Scan for the cell matching the given text and deliver its (x, y) coordinate at center. 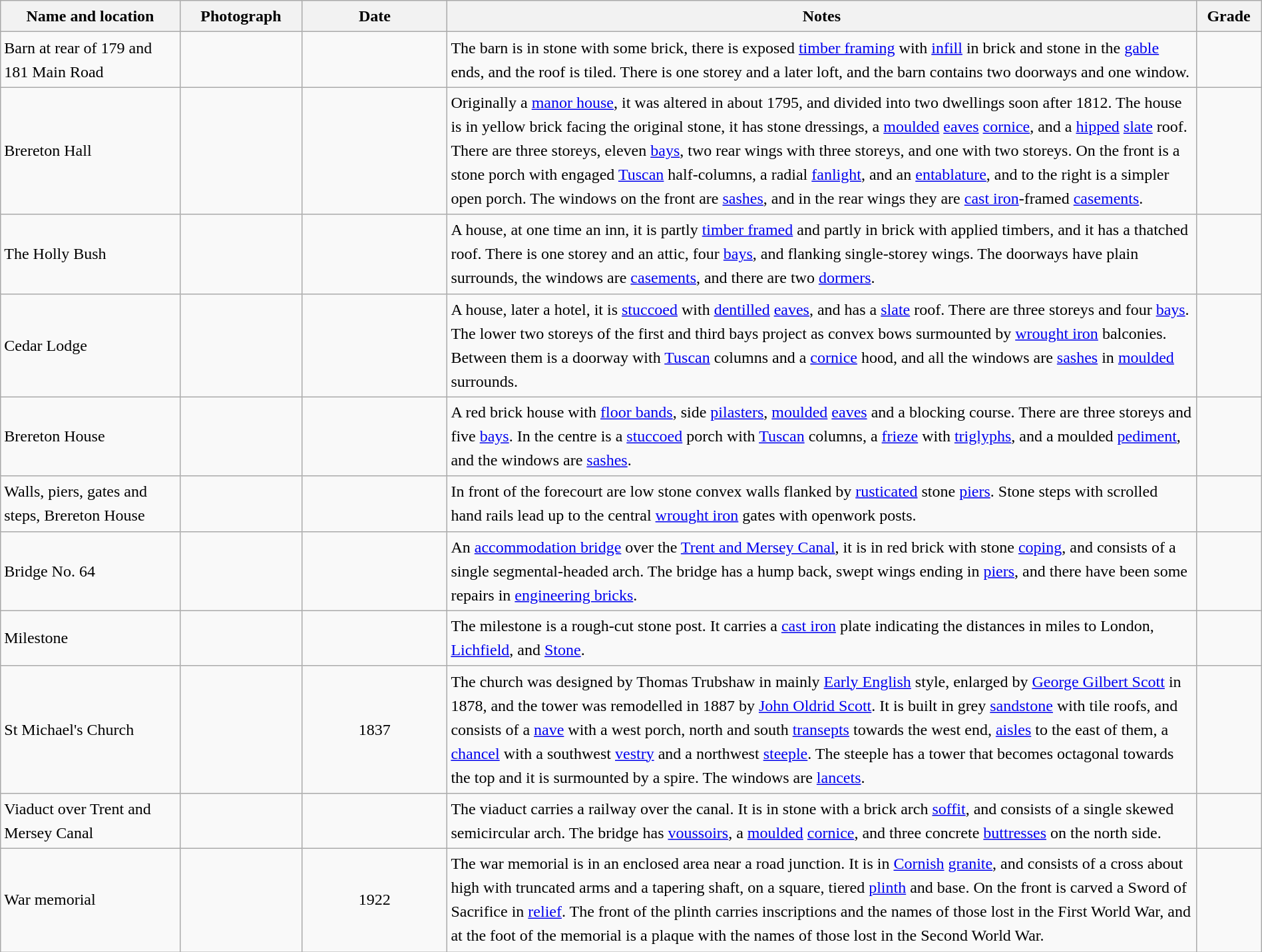
Grade (1229, 16)
Brereton House (91, 437)
Brereton Hall (91, 150)
Cedar Lodge (91, 345)
The milestone is a rough-cut stone post. It carries a cast iron plate indicating the distances in miles to London, Lichfield, and Stone. (821, 638)
Date (375, 16)
Viaduct over Trent and Mersey Canal (91, 820)
Name and location (91, 16)
Notes (821, 16)
Bridge No. 64 (91, 571)
Barn at rear of 179 and 181 Main Road (91, 60)
1922 (375, 900)
1837 (375, 730)
Photograph (241, 16)
The Holly Bush (91, 254)
Milestone (91, 638)
Walls, piers, gates and steps, Brereton House (91, 503)
War memorial (91, 900)
St Michael's Church (91, 730)
